Pinpoint the cell where the given text exists, returning its (x, y) midpoint coordinate. 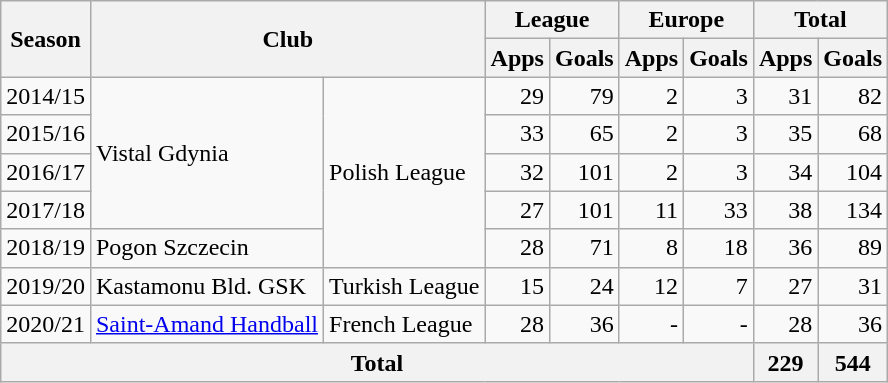
544 (853, 362)
229 (785, 362)
12 (651, 286)
29 (517, 96)
French League (405, 324)
Club (288, 39)
Vistal Gdynia (206, 153)
Europe (686, 20)
2017/18 (46, 210)
Turkish League (405, 286)
11 (651, 210)
38 (785, 210)
2020/21 (46, 324)
League (552, 20)
Pogon Szczecin (206, 248)
65 (584, 134)
18 (719, 248)
2019/20 (46, 286)
2015/16 (46, 134)
68 (853, 134)
Polish League (405, 172)
35 (785, 134)
79 (584, 96)
15 (517, 286)
8 (651, 248)
104 (853, 172)
89 (853, 248)
24 (584, 286)
32 (517, 172)
Saint-Amand Handball (206, 324)
134 (853, 210)
2014/15 (46, 96)
34 (785, 172)
Kastamonu Bld. GSK (206, 286)
71 (584, 248)
82 (853, 96)
2016/17 (46, 172)
7 (719, 286)
2018/19 (46, 248)
Season (46, 39)
